Output the [X, Y] coordinate of the center of the cell containing the given text.  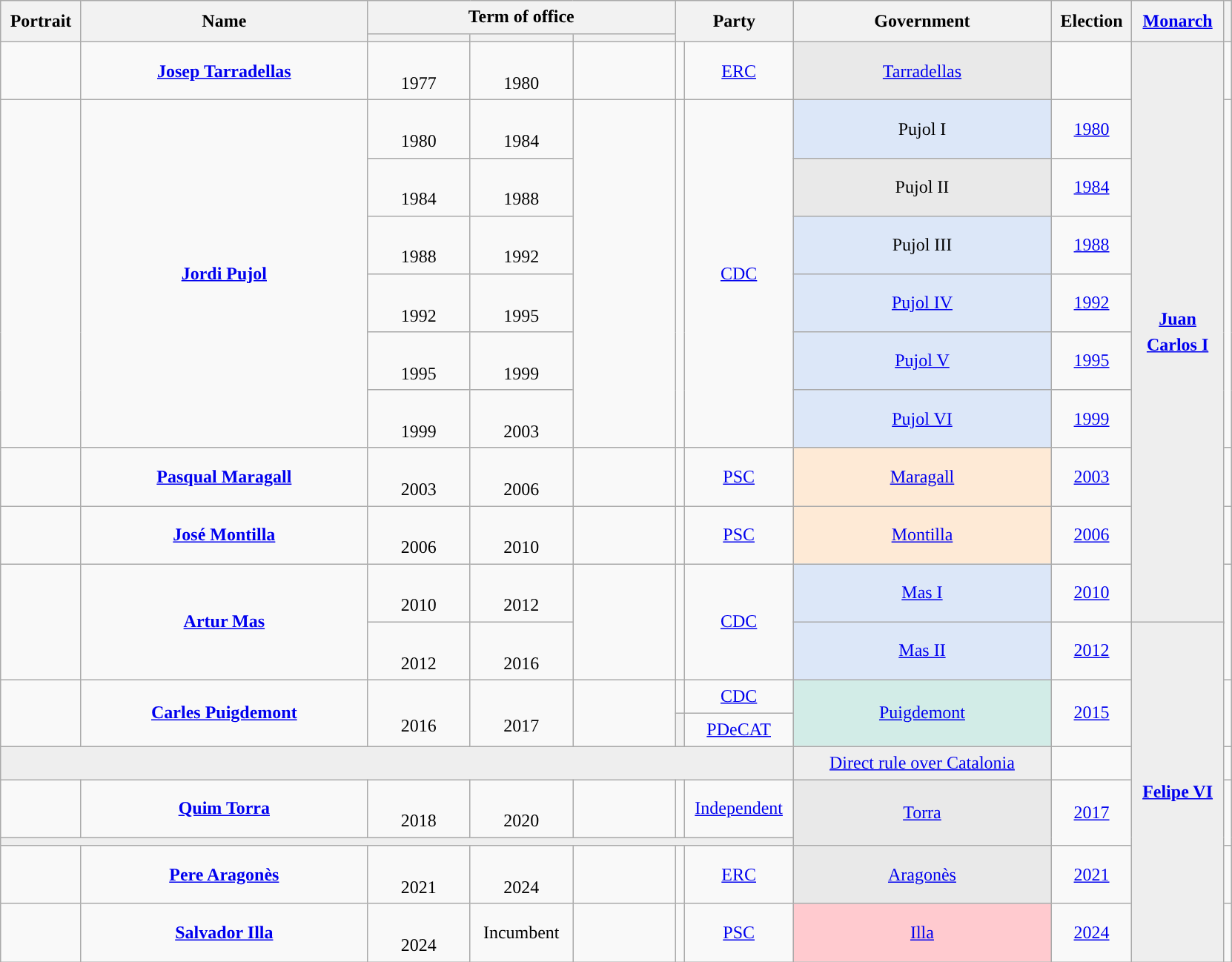
Juan Carlos I [1178, 332]
Artur Mas [224, 623]
Pujol II [922, 187]
2015 [1091, 713]
Mas I [922, 593]
Montilla [922, 535]
Pasqual Maragall [224, 477]
Illa [922, 932]
Portrait [42, 21]
Independent [739, 809]
Quim Torra [224, 809]
PDeCAT [739, 729]
Party [734, 21]
Jordi Pujol [224, 274]
Pujol VI [922, 419]
Salvador Illa [224, 932]
Tarradellas [922, 70]
Josep Tarradellas [224, 70]
Term of office [521, 18]
Pujol IV [922, 303]
Torra [922, 812]
2020 [522, 809]
Mas II [922, 651]
1977 [418, 70]
Government [922, 21]
Monarch [1178, 21]
Pere Aragonès [224, 875]
Name [224, 21]
Election [1091, 21]
Pujol I [922, 129]
Carles Puigdemont [224, 713]
2018 [418, 809]
Aragonès [922, 875]
Direct rule over Catalonia [922, 763]
Maragall [922, 477]
José Montilla [224, 535]
Felipe VI [1178, 792]
Pujol V [922, 361]
Incumbent [522, 932]
Pujol III [922, 245]
Puigdemont [922, 713]
